Identify which cell holds the provided text, then report its [x, y] central coordinate. 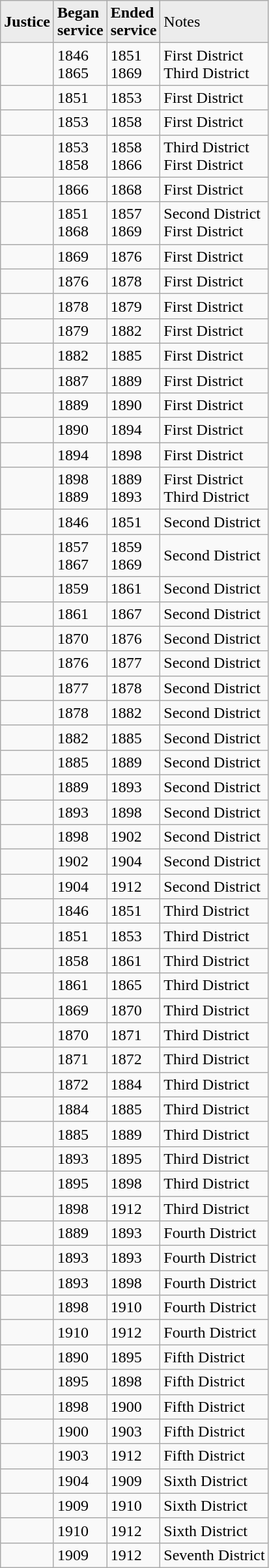
1865 [134, 985]
18511869 [134, 64]
18511868 [80, 223]
1859 [80, 589]
18571867 [80, 556]
Beganservice [80, 22]
18581866 [134, 156]
18591869 [134, 556]
1887 [80, 381]
Seventh District [214, 1555]
Notes [214, 22]
1866 [80, 189]
18981889 [80, 488]
18531858 [80, 156]
Third DistrictFirst District [214, 156]
1867 [134, 614]
1868 [134, 189]
18461865 [80, 64]
18571869 [134, 223]
Second DistrictFirst District [214, 223]
Justice [27, 22]
18891893 [134, 488]
Endedservice [134, 22]
